From the cell containing the given text, extract its center point as (x, y) coordinate. 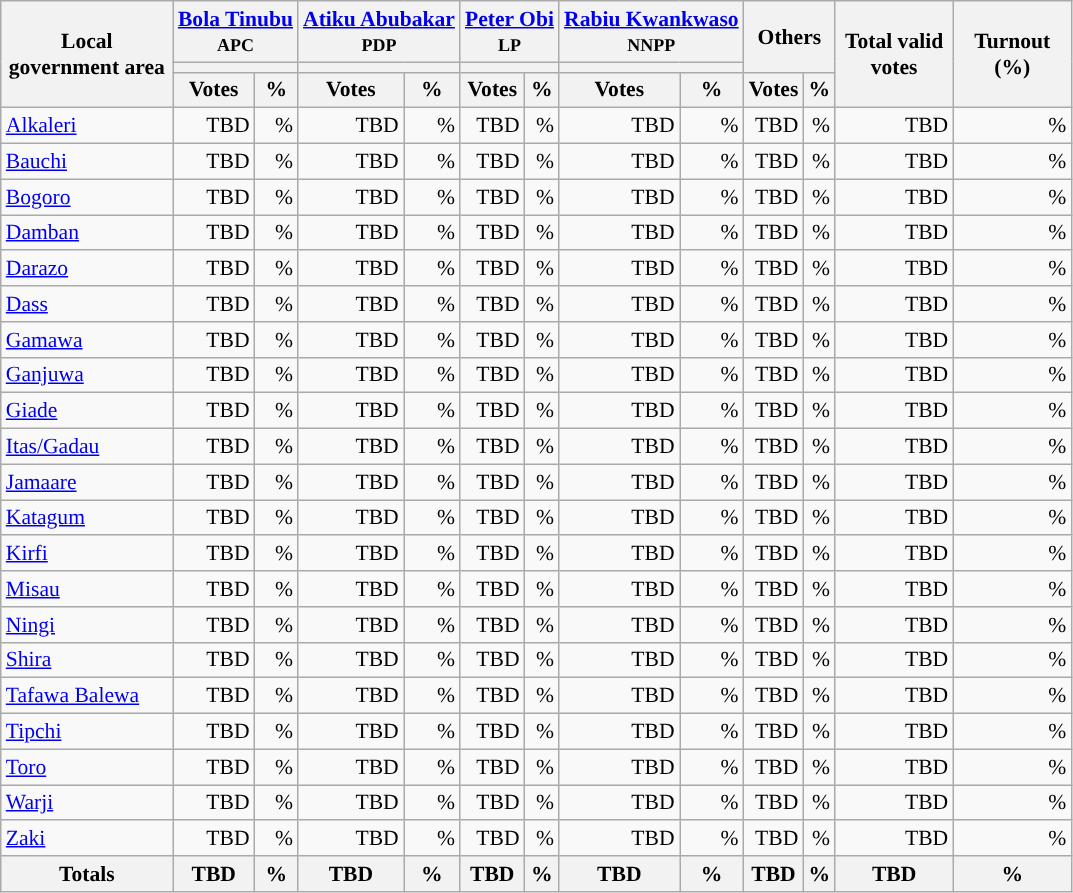
Totals (87, 874)
Jamaare (87, 482)
Darazo (87, 269)
Giade (87, 411)
Shira (87, 660)
Itas/Gadau (87, 447)
Atiku AbubakarPDP (379, 32)
Bola TinubuAPC (236, 32)
Gamawa (87, 340)
Ganjuwa (87, 375)
Ningi (87, 625)
Zaki (87, 839)
Tafawa Balewa (87, 696)
Rabiu KwankwasoNNPP (652, 32)
Kirfi (87, 554)
Toro (87, 767)
Turnout (%) (1012, 54)
Warji (87, 803)
Bauchi (87, 162)
Bogoro (87, 197)
Tipchi (87, 732)
Peter ObiLP (510, 32)
Alkaleri (87, 126)
Katagum (87, 518)
Total valid votes (894, 54)
Dass (87, 304)
Local government area (87, 54)
Misau (87, 589)
Others (790, 36)
Damban (87, 233)
